Identify which cell holds the provided text, then report its [x, y] central coordinate. 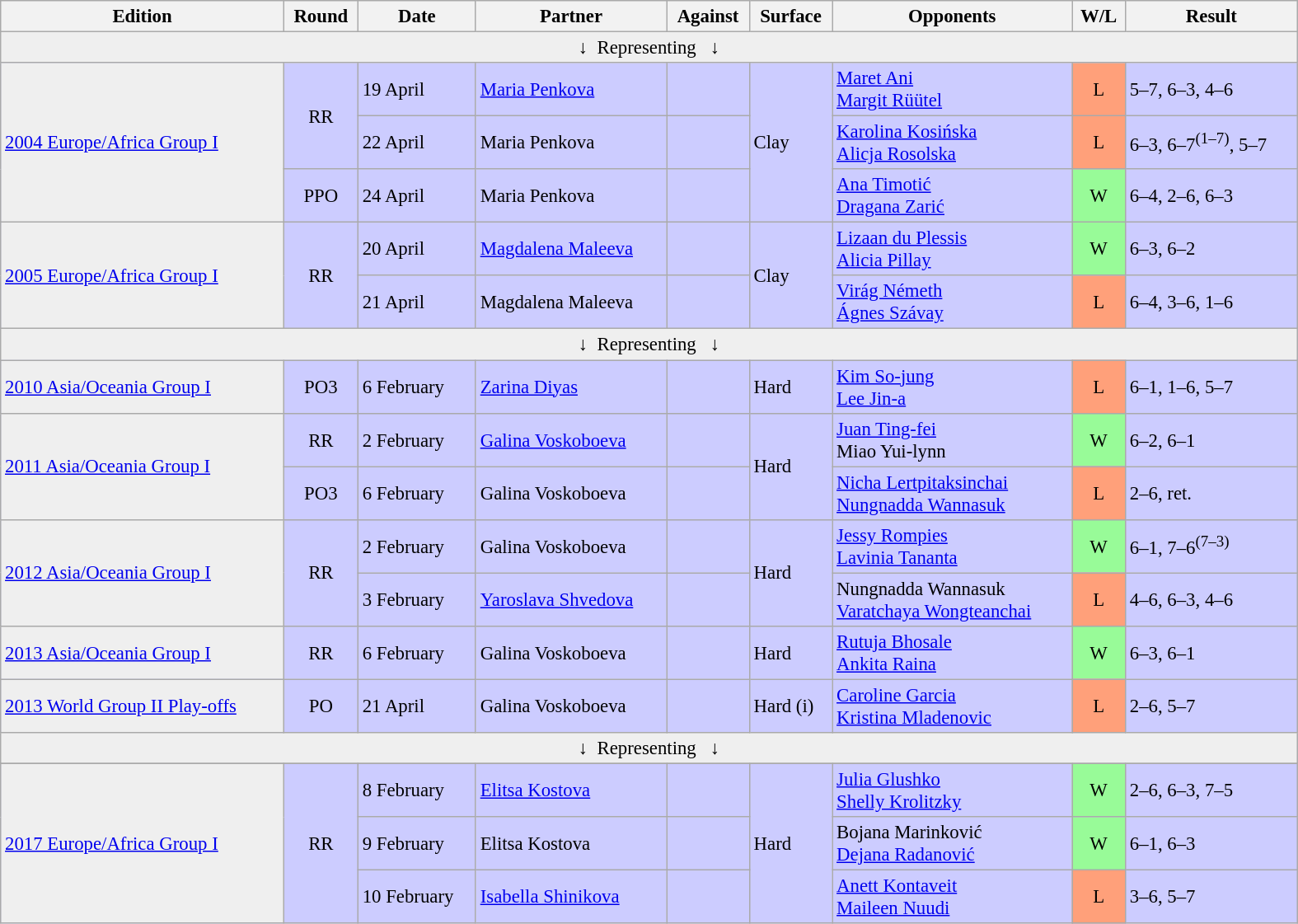
6–3, 6–1 [1211, 653]
3–6, 5–7 [1211, 897]
Virág Németh Ágnes Szávay [953, 302]
22 April [417, 143]
Edition [143, 16]
2010 Asia/Oceania Group I [143, 387]
2011 Asia/Oceania Group I [143, 467]
2013 World Group II Play-offs [143, 706]
4–6, 6–3, 4–6 [1211, 600]
6–4, 3–6, 1–6 [1211, 302]
Karolina Kosińska Alicja Rosolska [953, 143]
PPO [321, 196]
Anett Kontaveit Maileen Nuudi [953, 897]
W/L [1099, 16]
Zarina Diyas [570, 387]
Surface [790, 16]
Date [417, 16]
Caroline Garcia Kristina Mladenovic [953, 706]
2–6, 6–3, 7–5 [1211, 790]
6–4, 2–6, 6–3 [1211, 196]
10 February [417, 897]
6–1, 7–6(7–3) [1211, 546]
Yaroslava Shvedova [570, 600]
Juan Ting-fei Miao Yui-lynn [953, 440]
Against [709, 16]
Bojana Marinković Dejana Radanović [953, 844]
2004 Europe/Africa Group I [143, 143]
Rutuja Bhosale Ankita Raina [953, 653]
2013 Asia/Oceania Group I [143, 653]
2–6, 5–7 [1211, 706]
Maret Ani Margit Rüütel [953, 89]
5–7, 6–3, 4–6 [1211, 89]
8 February [417, 790]
20 April [417, 249]
19 April [417, 89]
6–1, 1–6, 5–7 [1211, 387]
6–1, 6–3 [1211, 844]
Julia Glushko Shelly Krolitzky [953, 790]
2–6, ret. [1211, 493]
6–3, 6–7(1–7), 5–7 [1211, 143]
Nicha Lertpitaksinchai Nungnadda Wannasuk [953, 493]
Round [321, 16]
PO [321, 706]
Lizaan du Plessis Alicia Pillay [953, 249]
Ana Timotić Dragana Zarić [953, 196]
Kim So-jung Lee Jin-a [953, 387]
Hard (i) [790, 706]
6–3, 6–2 [1211, 249]
6–2, 6–1 [1211, 440]
Isabella Shinikova [570, 897]
Nungnadda Wannasuk Varatchaya Wongteanchai [953, 600]
Result [1211, 16]
2012 Asia/Oceania Group I [143, 572]
Opponents [953, 16]
Jessy Rompies Lavinia Tananta [953, 546]
2017 Europe/Africa Group I [143, 843]
3 February [417, 600]
24 April [417, 196]
9 February [417, 844]
2005 Europe/Africa Group I [143, 275]
Partner [570, 16]
